Pinpoint the cell where the given text exists, returning its [X, Y] midpoint coordinate. 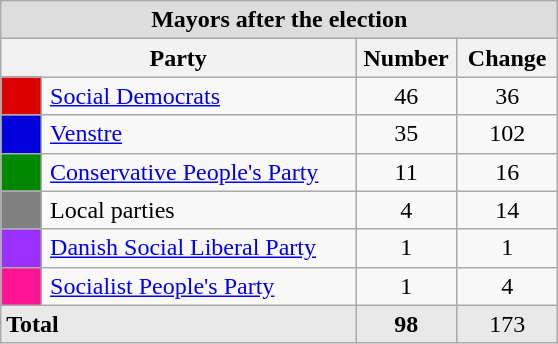
16 [508, 172]
98 [406, 324]
35 [406, 134]
11 [406, 172]
Danish Social Liberal Party [199, 248]
Mayors after the election [280, 20]
Venstre [199, 134]
102 [508, 134]
Total [178, 324]
46 [406, 96]
Conservative People's Party [199, 172]
Party [178, 58]
173 [508, 324]
Social Democrats [199, 96]
14 [508, 210]
Socialist People's Party [199, 286]
Number [406, 58]
Change [508, 58]
36 [508, 96]
Local parties [199, 210]
